Return the (x, y) coordinate for the center point of the cell that contains the specified text.  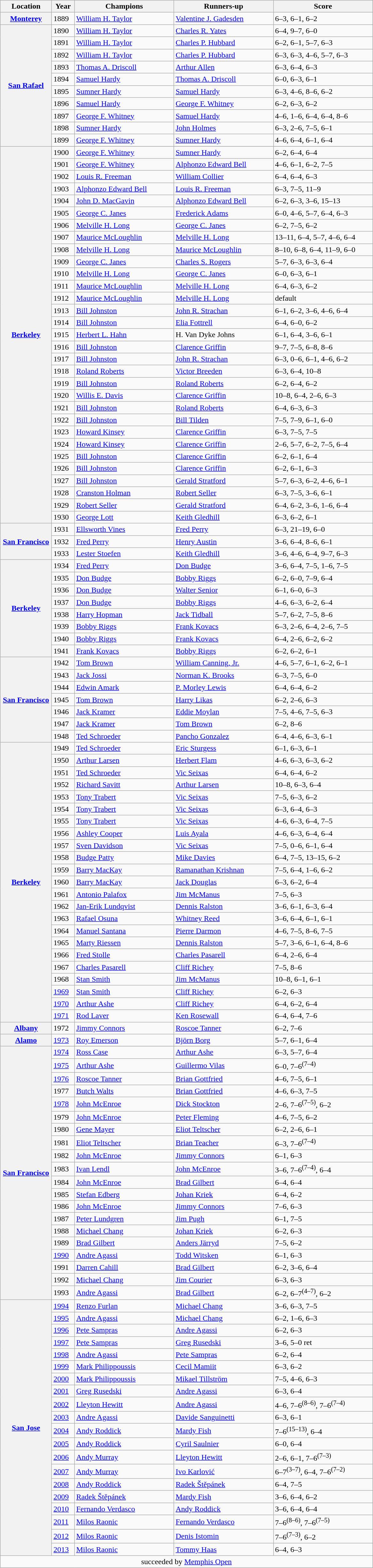
Norman K. Brooks (224, 675)
1941 (63, 651)
Eric Sturgess (224, 748)
1939 (63, 627)
1896 (63, 104)
2–6, 6–1, 7–6(7–3) (323, 1457)
4–6, 6–3, 6–3, 6–2 (323, 761)
6–4, 6–3 (323, 1549)
6–3, 7–6(7–4) (323, 1143)
3–6, 6–4, 8–6, 6–1 (323, 542)
4–6, 6–3, 7–5 (323, 1091)
2005 (63, 1444)
4–6, 6–3, 6–4, 6–4 (323, 833)
2003 (63, 1417)
1940 (63, 639)
1922 (63, 420)
Runners-up (224, 6)
4–6, 6–3, 6–4, 7–5 (323, 821)
Edwin Amark (124, 687)
1915 (63, 335)
Stefan Edberg (124, 1194)
John Holmes (224, 128)
1937 (63, 602)
6–0, 6–4 (323, 1444)
Ivo Karlović (224, 1471)
3–6, 7–6(7–4), 6–4 (323, 1169)
1987 (63, 1219)
3–6, 6–4, 6–1, 6–1 (323, 918)
1993 (63, 1293)
2012 (63, 1536)
1902 (63, 177)
1908 (63, 250)
Peter Fleming (224, 1117)
10–8, 6–4, 2–6, 6–3 (323, 396)
1979 (63, 1117)
6–2, 6–1, 6–3 (323, 468)
6–4, 6–2, 3–6, 1–6, 6–4 (323, 505)
1892 (63, 55)
1952 (63, 785)
3–6, 6–4, 7–5, 1–6, 7–5 (323, 566)
1903 (63, 189)
2006 (63, 1457)
Budge Patty (124, 858)
6–2, 6–4, 6–4 (323, 152)
6–4, 6–2 (323, 1194)
Antonio Palafox (124, 894)
6–2, 6–4, 6–2 (323, 383)
1927 (63, 481)
1975 (63, 1065)
6–2, 6–1, 6–4 (323, 456)
Frederick Adams (224, 213)
6–3, 21–19, 6–0 (323, 529)
1921 (63, 408)
1932 (63, 542)
6–4, 6–4 (323, 1182)
William Canning, Jr. (224, 663)
6–2, 2–6, 6–3 (323, 699)
6–3, 6–1, 6–2 (323, 19)
4–6, 1–6, 6–4, 6–4, 8–6 (323, 116)
1897 (63, 116)
6–2, 6–4 (323, 1355)
2013 (63, 1549)
1989 (63, 1243)
6–1, 6–2, 3–6, 4–6, 6–4 (323, 310)
Eddie Moylan (224, 712)
1947 (63, 724)
6–3, 7–5, 11–9 (323, 189)
4–6, 7–5, 6–2 (323, 1117)
Rod Laver (124, 1016)
1976 (63, 1079)
Location (26, 6)
7–5, 6–4, 1–6, 6–2 (323, 870)
5–7, 6–1, 6–4 (323, 1040)
1930 (63, 517)
6–3, 6–2, 6–1 (323, 517)
6–4, 2–6, 6–2, 6–2 (323, 639)
6–1, 7–5 (323, 1219)
P. Morley Lewis (224, 687)
6–4, 6–3, 6–3 (323, 408)
6–7(3–7), 6–4, 7–6(7–2) (323, 1471)
6–3, 2–6, 6–4, 2–6, 7–5 (323, 627)
1994 (63, 1306)
1949 (63, 748)
6–2, 7–6 (323, 1028)
Charles R. Yates (224, 31)
2002 (63, 1404)
Willis E. Davis (124, 396)
1962 (63, 906)
Darren Cahill (124, 1267)
Pancho Gonzalez (224, 736)
1961 (63, 894)
1893 (63, 67)
8–10, 6–8, 6–4, 11–9, 6–0 (323, 250)
1899 (63, 140)
Harry Likas (224, 699)
1919 (63, 383)
Elia Fottrell (224, 322)
7–5, 6–2 (323, 1243)
5–7, 3–6, 6–1, 6–4, 8–6 (323, 943)
13–11, 6–4, 5–7, 4–6, 6–4 (323, 237)
Arthur Allen (224, 67)
2009 (63, 1497)
1964 (63, 931)
3–6, 6–4, 6–2 (323, 1497)
6–4, 9–7, 6–0 (323, 31)
1928 (63, 493)
6–1, 6–3, 6–1 (323, 748)
1970 (63, 1004)
succeeded by Memphis Open (187, 1562)
1890 (63, 31)
Marty Riessen (124, 943)
6–0, 7–6(7–4) (323, 1065)
Jack Jossi (124, 675)
6–4, 6–0, 6–2 (323, 322)
Herbert Flam (224, 761)
6–1, 6–0, 6–3 (323, 590)
Anders Järryd (224, 1243)
1945 (63, 699)
1933 (63, 554)
Ross Case (124, 1052)
1967 (63, 967)
6–2, 2–6, 6–1 (323, 1129)
1985 (63, 1194)
6–3, 7–5, 6–0 (323, 675)
1918 (63, 371)
Year (63, 6)
Alamo (26, 1040)
1995 (63, 1318)
6–4, 7–5, 13–15, 6–2 (323, 858)
6–3, 6–2 (323, 1367)
6–3, 7–5, 3–6, 6–1 (323, 493)
2011 (63, 1522)
6–0, 4–6, 5–7, 6–4, 6–3 (323, 213)
6–3, 5–7, 6–4 (323, 1052)
Davide Sanguinetti (224, 1417)
1943 (63, 675)
6–4, 4–6, 6–3, 6–1 (323, 736)
6–3, 4–6, 8–6, 6–2 (323, 91)
4–6, 7–5, 8–6, 7–5 (323, 931)
1966 (63, 955)
George Lott (124, 517)
Ivan Lendl (124, 1169)
Score (323, 6)
6–3, 6–4, 10–8 (323, 371)
1909 (63, 262)
1954 (63, 809)
Ashley Cooper (124, 833)
6–3, 6–4 (323, 1391)
William Collier (224, 177)
6–2, 6–3, 6–2 (323, 104)
1984 (63, 1182)
6–4, 6–4, 7–6 (323, 1016)
Jan-Erik Lundqvist (124, 906)
1944 (63, 687)
1907 (63, 237)
1900 (63, 152)
1912 (63, 298)
6–4, 6–4, 6–3 (323, 177)
2010 (63, 1509)
6–3, 6–2, 6–4 (323, 882)
1982 (63, 1156)
3–6, 6–1, 6–3, 6–4 (323, 906)
1958 (63, 858)
3–6, 6–4, 6–4 (323, 1509)
Jim Courier (224, 1279)
6–3, 6–3 (323, 1279)
1948 (63, 736)
1981 (63, 1143)
6–2, 8–6 (323, 724)
1914 (63, 322)
3–6, 4–6, 6–4, 9–7, 6–3 (323, 554)
1920 (63, 396)
1950 (63, 761)
1946 (63, 712)
1923 (63, 432)
Renzo Furlan (124, 1306)
Ellsworth Vines (124, 529)
6–2, 6–2, 6–1 (323, 651)
2007 (63, 1471)
1891 (63, 43)
6–2, 6–3, 3–6, 15–13 (323, 201)
San Rafael (26, 86)
1997 (63, 1342)
Lester Stoefen (124, 554)
4–6, 6–1, 6–2, 7–5 (323, 165)
Richard Savitt (124, 785)
6–2, 6–1, 5–7, 6–3 (323, 43)
2001 (63, 1391)
1913 (63, 310)
1990 (63, 1255)
Harry Hopman (124, 614)
5–7, 6–2, 7–5, 8–6 (323, 614)
1963 (63, 918)
Roy Emerson (124, 1040)
4–6, 6–4, 6–1, 6–4 (323, 140)
7–5, 8–6 (323, 967)
7–5, 6–3, 6–2 (323, 797)
Tommy Haas (224, 1549)
1898 (63, 128)
6–3, 2–6, 7–5, 6–1 (323, 128)
7–5, 0–6, 6–1, 6–4 (323, 846)
7–5, 4–6, 7–5, 6–3 (323, 712)
1959 (63, 870)
6–2, 6–7(4–7), 6–2 (323, 1293)
10–8, 6–3, 6–4 (323, 785)
Peter Lundgren (124, 1219)
Henry Austin (224, 542)
Whitney Reed (224, 918)
1895 (63, 91)
Sven Davidson (124, 846)
1957 (63, 846)
2–6, 5–7, 6–2, 7–5, 6–4 (323, 444)
7–6(7–3), 6–2 (323, 1536)
1938 (63, 614)
1956 (63, 833)
1992 (63, 1279)
1889 (63, 19)
1983 (63, 1169)
1926 (63, 468)
1998 (63, 1355)
6–2, 6–0, 7–9, 6–4 (323, 578)
6–4, 2–6, 6–4 (323, 955)
1906 (63, 225)
1934 (63, 566)
1978 (63, 1104)
H. Van Dyke Johns (224, 335)
6–2, 1–6, 6–3 (323, 1318)
7–5, 7–9, 6–1, 6–0 (323, 420)
Bill Tilden (224, 420)
1936 (63, 590)
7–6(15–13), 6–4 (323, 1431)
5–7, 6–3, 6–3, 6–4 (323, 262)
Ken Rosewall (224, 1016)
6–2, 7–5, 6–2 (323, 225)
Valentine J. Gadesden (224, 19)
4–6, 7–6(8–6), 7–6(7–4) (323, 1404)
1986 (63, 1207)
Mike Davies (224, 858)
7–5, 4–6, 6–3 (323, 1379)
5–7, 6–3, 6–2, 4–6, 6–1 (323, 481)
1894 (63, 79)
Rafael Osuna (124, 918)
10–8, 6–1, 6–1 (323, 979)
6–1, 6–4, 3–6, 6–1 (323, 335)
7–5, 6–3 (323, 894)
1999 (63, 1367)
Walter Senior (224, 590)
Albany (26, 1028)
4–6, 7–5, 6–1 (323, 1079)
6–3, 6–3, 4–6, 5–7, 6–3 (323, 55)
1924 (63, 444)
1972 (63, 1028)
Björn Borg (224, 1040)
1929 (63, 505)
Ramanathan Krishnan (224, 870)
Charles S. Rogers (224, 262)
7–6(8–6), 7–6(7–5) (323, 1522)
1931 (63, 529)
2000 (63, 1379)
1974 (63, 1052)
6–2, 3–6, 6–4 (323, 1267)
Gene Mayer (124, 1129)
1942 (63, 663)
1980 (63, 1129)
4–6, 5–7, 6–1, 6–2, 6–1 (323, 663)
default (323, 298)
John D. MacGavin (124, 201)
1996 (63, 1330)
1935 (63, 578)
1977 (63, 1091)
1971 (63, 1016)
Luis Ayala (224, 833)
1925 (63, 456)
1968 (63, 979)
Victor Breeden (224, 371)
Dick Stockton (224, 1104)
Todd Witsken (224, 1255)
Guillermo Vilas (224, 1065)
6–4, 6–3, 6–2 (323, 286)
3–6, 5–0 ret (323, 1342)
1953 (63, 797)
Fred Stolle (124, 955)
1969 (63, 992)
1973 (63, 1040)
4–6, 6–3, 6–2, 6–4 (323, 602)
Cecil Mamiit (224, 1367)
7–6, 6–3 (323, 1207)
Pierre Darmon (224, 931)
Cranston Holman (124, 493)
1904 (63, 201)
Herbert L. Hahn (124, 335)
1917 (63, 359)
Monterey (26, 19)
Butch Walts (124, 1091)
6–4, 7–5 (323, 1485)
Jim Pugh (224, 1219)
Jack Douglas (224, 882)
1991 (63, 1267)
1911 (63, 286)
1965 (63, 943)
6–3, 0–6, 6–1, 4–6, 6–2 (323, 359)
2008 (63, 1485)
1916 (63, 347)
1988 (63, 1231)
6–3, 6–1 (323, 1417)
9–7, 7–5, 6–8, 8–6 (323, 347)
1910 (63, 274)
Mikael Tillström (224, 1379)
Champions (124, 6)
1960 (63, 882)
3–6, 6–3, 7–5 (323, 1306)
1951 (63, 773)
6–4, 6–2, 6–4 (323, 1004)
2–6, 7–6(7–5), 6–2 (323, 1104)
Cyril Saulnier (224, 1444)
1901 (63, 165)
6–3, 7–5, 7–5 (323, 432)
Jack Tidball (224, 614)
Brian Teacher (224, 1143)
Manuel Santana (124, 931)
1905 (63, 213)
1955 (63, 821)
San Jose (26, 1428)
2004 (63, 1431)
Denis Istomin (224, 1536)
